Detect which cell encompasses the target text, then output its (x, y) center coordinate. 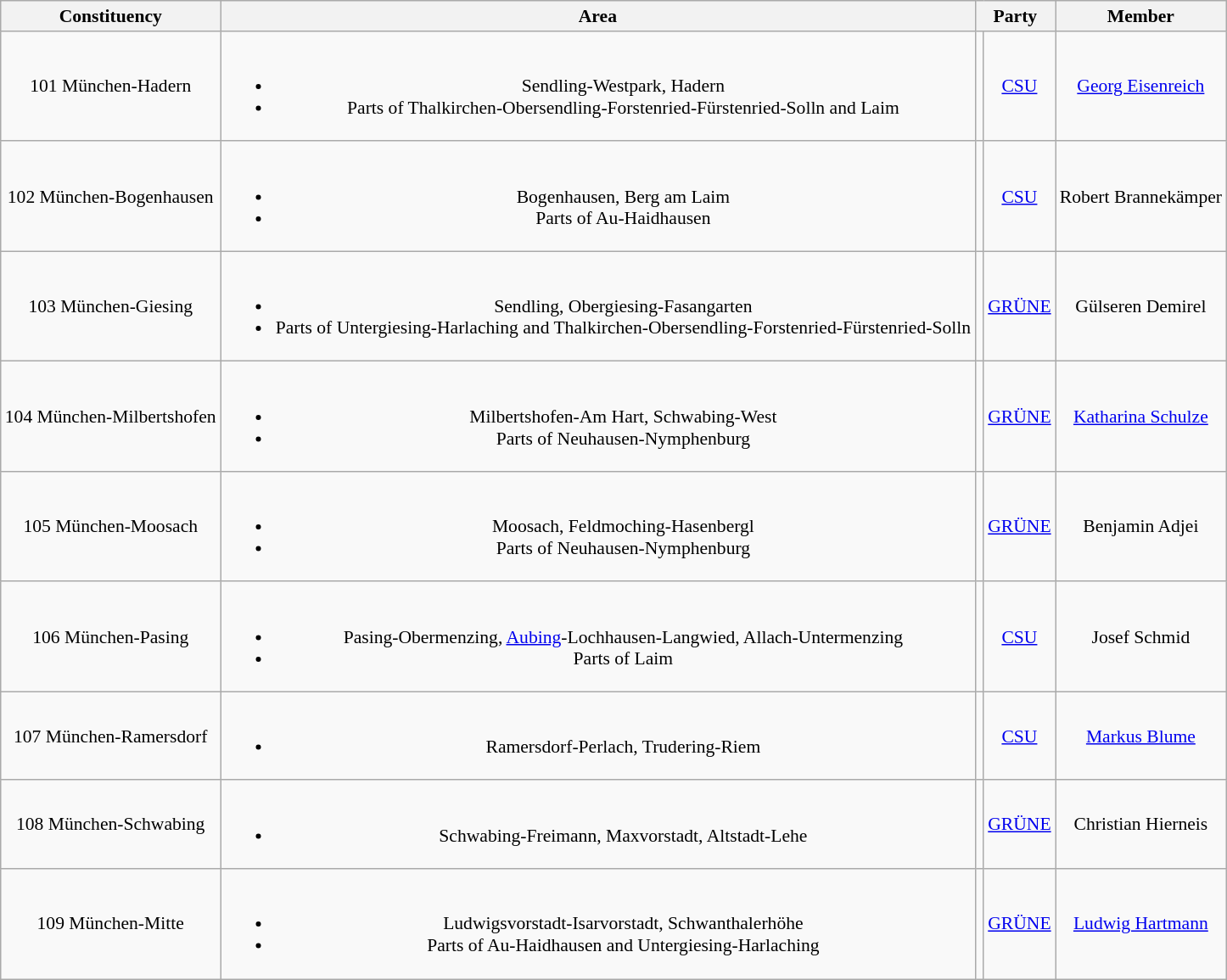
103 München-Giesing (110, 306)
Moosach, Feldmoching-HasenberglParts of Neuhausen-Nymphenburg (597, 527)
Constituency (110, 16)
Milbertshofen-Am Hart, Schwabing-WestParts of Neuhausen-Nymphenburg (597, 417)
107 München-Ramersdorf (110, 736)
Robert Brannekämper (1140, 197)
Party (1015, 16)
Ludwigsvorstadt-Isarvorstadt, SchwanthalerhöheParts of Au-Haidhausen and Untergiesing-Harlaching (597, 924)
Schwabing-Freimann, Maxvorstadt, Altstadt-Lehe (597, 825)
109 München-Mitte (110, 924)
Sendling, Obergiesing-FasangartenParts of Untergiesing-Harlaching and Thalkirchen-Obersendling-Forstenried-Fürstenried-Solln (597, 306)
Markus Blume (1140, 736)
105 München-Moosach (110, 527)
Josef Schmid (1140, 637)
Pasing-Obermenzing, Aubing-Lochhausen-Langwied, Allach-UntermenzingParts of Laim (597, 637)
Ludwig Hartmann (1140, 924)
Christian Hierneis (1140, 825)
Ramersdorf-Perlach, Trudering-Riem (597, 736)
Area (597, 16)
Bogenhausen, Berg am LaimParts of Au-Haidhausen (597, 197)
Georg Eisenreich (1140, 87)
Member (1140, 16)
Gülseren Demirel (1140, 306)
106 München-Pasing (110, 637)
101 München-Hadern (110, 87)
102 München-Bogenhausen (110, 197)
Benjamin Adjei (1140, 527)
Katharina Schulze (1140, 417)
104 München-Milbertshofen (110, 417)
108 München-Schwabing (110, 825)
Sendling-Westpark, HadernParts of Thalkirchen-Obersendling-Forstenried-Fürstenried-Solln and Laim (597, 87)
